Find where the given text appears and provide that cell's center as (X, Y) coordinate. 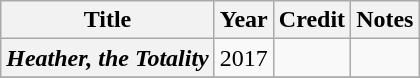
Title (108, 20)
Credit (312, 20)
Heather, the Totality (108, 58)
Notes (385, 20)
2017 (244, 58)
Year (244, 20)
